Identify which cell holds the provided text, then report its [X, Y] central coordinate. 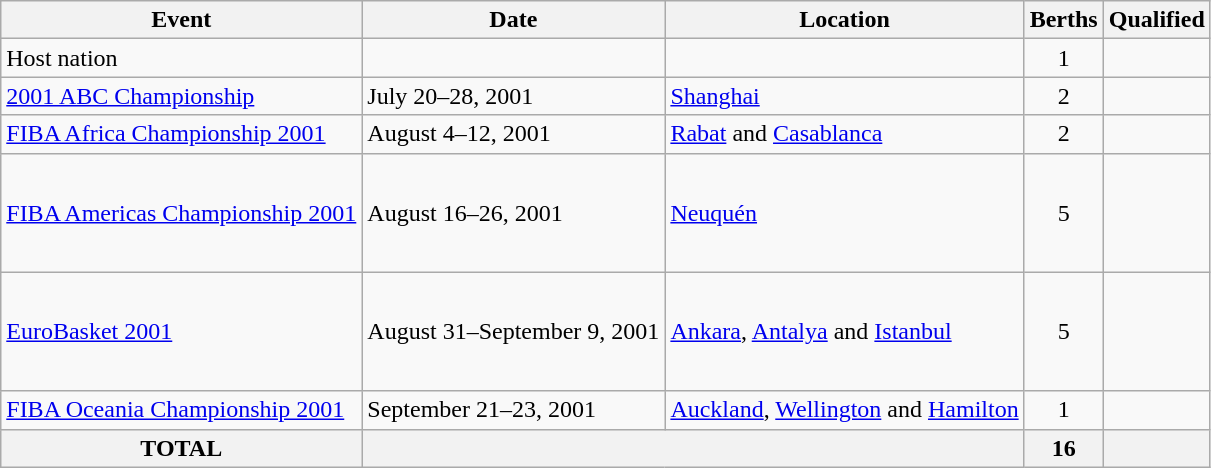
July 20–28, 2001 [514, 96]
TOTAL [182, 448]
FIBA Americas Championship 2001 [182, 212]
Ankara, Antalya and Istanbul [844, 332]
Shanghai [844, 96]
Rabat and Casablanca [844, 134]
August 4–12, 2001 [514, 134]
Berths [1064, 20]
Event [182, 20]
Qualified [1156, 20]
August 16–26, 2001 [514, 212]
Auckland, Wellington and Hamilton [844, 410]
September 21–23, 2001 [514, 410]
August 31–September 9, 2001 [514, 332]
Location [844, 20]
2001 ABC Championship [182, 96]
Host nation [182, 58]
FIBA Africa Championship 2001 [182, 134]
Neuquén [844, 212]
16 [1064, 448]
EuroBasket 2001 [182, 332]
FIBA Oceania Championship 2001 [182, 410]
Date [514, 20]
